Return [x, y] of the center of cell containing provided text 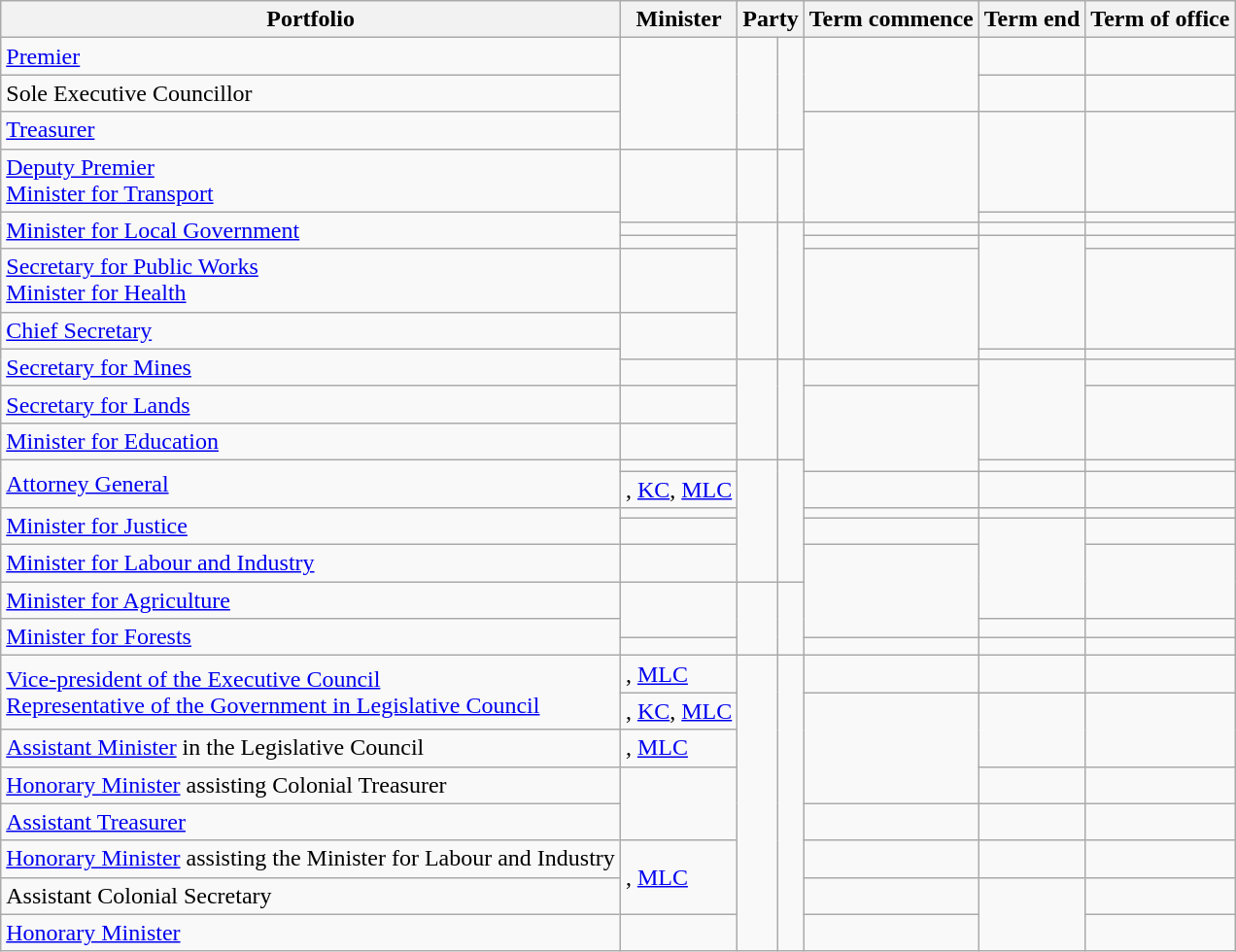
Portfolio [311, 19]
Assistant Minister in the Legislative Council [311, 748]
Assistant Colonial Secretary [311, 896]
Minister for Agriculture [311, 600]
Treasurer [311, 130]
Minister for Forests [311, 637]
Honorary Minister [311, 933]
Premier [311, 56]
Minister for Education [311, 441]
Secretary for Public WorksMinister for Health [311, 280]
Attorney General [311, 484]
Deputy PremierMinister for Transport [311, 181]
Minister [678, 19]
Secretary for Lands [311, 404]
Term end [1032, 19]
Sole Executive Councillor [311, 93]
Minister for Justice [311, 527]
Assistant Treasurer [311, 822]
Secretary for Mines [311, 367]
Vice-president of the Executive CouncilRepresentative of the Government in Legislative Council [311, 693]
Honorary Minister assisting Colonial Treasurer [311, 785]
Term commence [891, 19]
Minister for Local Government [311, 230]
Term of office [1160, 19]
Honorary Minister assisting the Minister for Labour and Industry [311, 859]
Chief Secretary [311, 330]
Minister for Labour and Industry [311, 563]
Party [771, 19]
